Search for the cell housing the specified text and yield its (X, Y) center coordinate. 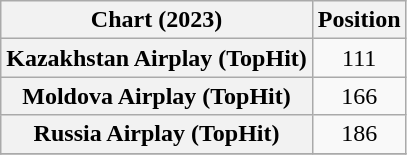
111 (359, 58)
Position (359, 20)
166 (359, 96)
Chart (2023) (157, 20)
Russia Airplay (TopHit) (157, 134)
Moldova Airplay (TopHit) (157, 96)
186 (359, 134)
Kazakhstan Airplay (TopHit) (157, 58)
